Extract the [X, Y] coordinate from the center of the cell holding the provided text.  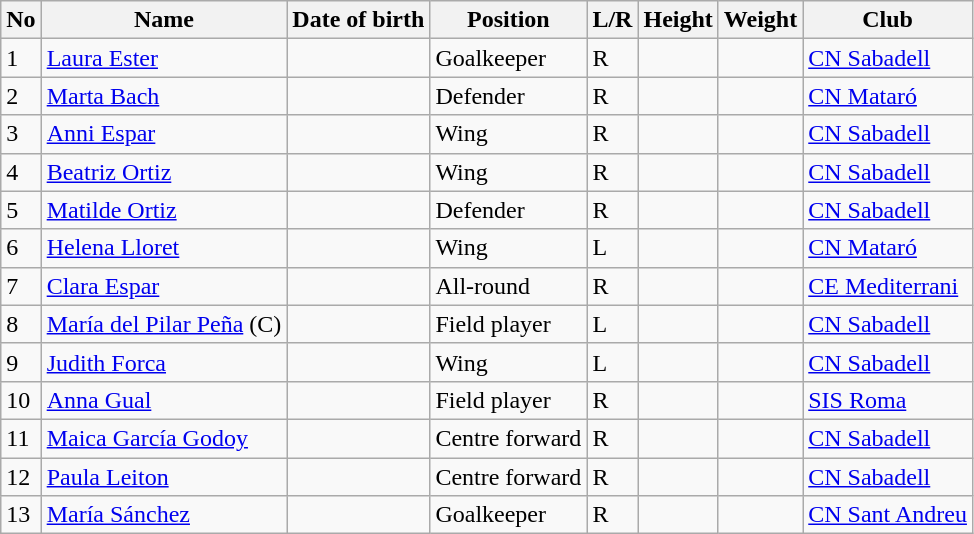
11 [21, 438]
All-round [508, 286]
Maica García Godoy [164, 438]
María del Pilar Peña (C) [164, 324]
Helena Lloret [164, 248]
4 [21, 172]
María Sánchez [164, 515]
Date of birth [358, 20]
CE Mediterrani [888, 286]
No [21, 20]
8 [21, 324]
L/R [612, 20]
Name [164, 20]
SIS Roma [888, 400]
Club [888, 20]
Laura Ester [164, 58]
12 [21, 477]
2 [21, 96]
Anna Gual [164, 400]
Beatriz Ortiz [164, 172]
Marta Bach [164, 96]
13 [21, 515]
Matilde Ortiz [164, 210]
Paula Leiton [164, 477]
5 [21, 210]
CN Sant Andreu [888, 515]
9 [21, 362]
Weight [760, 20]
Height [678, 20]
3 [21, 134]
Judith Forca [164, 362]
Position [508, 20]
Anni Espar [164, 134]
6 [21, 248]
7 [21, 286]
Clara Espar [164, 286]
10 [21, 400]
1 [21, 58]
